Scan for the cell matching the given text and deliver its [X, Y] coordinate at center. 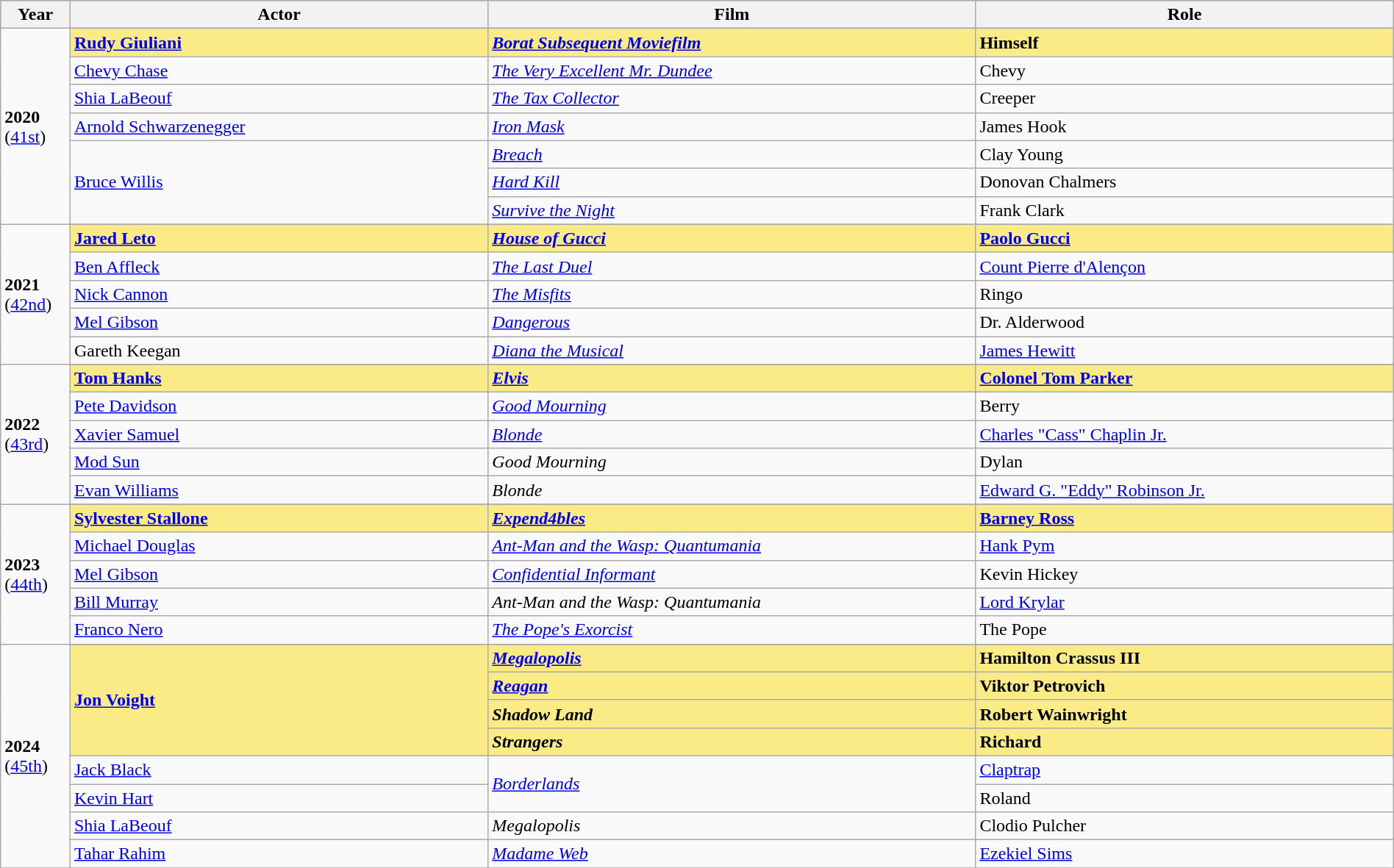
Lord Krylar [1184, 602]
Jon Voight [279, 700]
Hamilton Crassus III [1184, 658]
Bruce Willis [279, 182]
Frank Clark [1184, 210]
Sylvester Stallone [279, 518]
Year [35, 15]
Claptrap [1184, 770]
Tahar Rahim [279, 854]
Hard Kill [732, 182]
Role [1184, 15]
Creeper [1184, 98]
Madame Web [732, 854]
Breach [732, 154]
Donovan Chalmers [1184, 182]
Berry [1184, 406]
The Pope's Exorcist [732, 630]
Count Pierre d'Alençon [1184, 266]
Chevy [1184, 71]
Ringo [1184, 294]
2021(42nd) [35, 294]
Chevy Chase [279, 71]
Dangerous [732, 322]
Iron Mask [732, 126]
Shadow Land [732, 714]
Himself [1184, 43]
Nick Cannon [279, 294]
Viktor Petrovich [1184, 686]
Rudy Giuliani [279, 43]
Kevin Hart [279, 797]
Michael Douglas [279, 546]
Actor [279, 15]
Xavier Samuel [279, 434]
The Misfits [732, 294]
Clay Young [1184, 154]
Roland [1184, 797]
2023(44th) [35, 574]
The Last Duel [732, 266]
Franco Nero [279, 630]
Bill Murray [279, 602]
House of Gucci [732, 238]
Edward G. "Eddy" Robinson Jr. [1184, 490]
Clodio Pulcher [1184, 826]
Ben Affleck [279, 266]
The Tax Collector [732, 98]
Kevin Hickey [1184, 574]
The Pope [1184, 630]
Dr. Alderwood [1184, 322]
Borat Subsequent Moviefilm [732, 43]
Robert Wainwright [1184, 714]
Diana the Musical [732, 351]
Ezekiel Sims [1184, 854]
Dylan [1184, 462]
Arnold Schwarzenegger [279, 126]
Confidential Informant [732, 574]
Jack Black [279, 770]
Evan Williams [279, 490]
Charles "Cass" Chaplin Jr. [1184, 434]
Hank Pym [1184, 546]
Elvis [732, 379]
2024(45th) [35, 756]
Barney Ross [1184, 518]
Pete Davidson [279, 406]
Colonel Tom Parker [1184, 379]
Strangers [732, 742]
Borderlands [732, 783]
2022(43rd) [35, 434]
Mod Sun [279, 462]
Reagan [732, 686]
Survive the Night [732, 210]
James Hook [1184, 126]
Paolo Gucci [1184, 238]
Film [732, 15]
James Hewitt [1184, 351]
Jared Leto [279, 238]
Expend4bles [732, 518]
Tom Hanks [279, 379]
Richard [1184, 742]
Gareth Keegan [279, 351]
2020(41st) [35, 126]
The Very Excellent Mr. Dundee [732, 71]
